Extract the (X, Y) coordinate from the center of the cell holding the provided text.  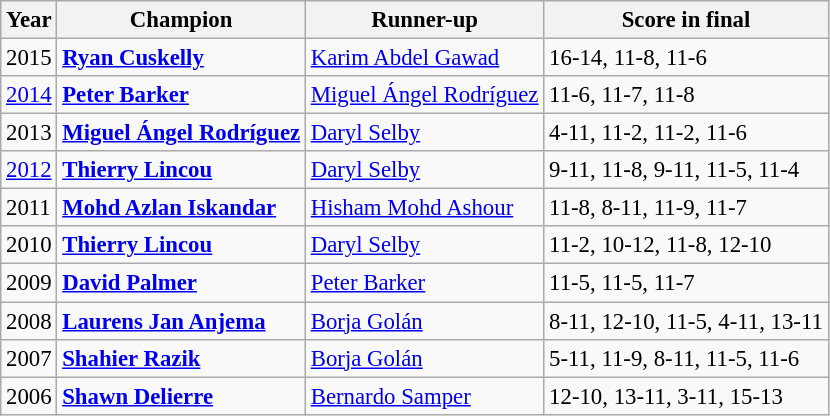
11-8, 8-11, 11-9, 11-7 (686, 208)
Score in final (686, 20)
2010 (29, 245)
Shawn Delierre (182, 396)
Runner-up (424, 20)
9-11, 11-8, 9-11, 11-5, 11-4 (686, 170)
11-2, 10-12, 11-8, 12-10 (686, 245)
Mohd Azlan Iskandar (182, 208)
16-14, 11-8, 11-6 (686, 58)
Year (29, 20)
2013 (29, 133)
5-11, 11-9, 8-11, 11-5, 11-6 (686, 358)
2011 (29, 208)
Ryan Cuskelly (182, 58)
Hisham Mohd Ashour (424, 208)
2007 (29, 358)
David Palmer (182, 283)
Champion (182, 20)
Shahier Razik (182, 358)
2009 (29, 283)
Bernardo Samper (424, 396)
12-10, 13-11, 3-11, 15-13 (686, 396)
2015 (29, 58)
11-5, 11-5, 11-7 (686, 283)
11-6, 11-7, 11-8 (686, 95)
Laurens Jan Anjema (182, 321)
2014 (29, 95)
8-11, 12-10, 11-5, 4-11, 13-11 (686, 321)
4-11, 11-2, 11-2, 11-6 (686, 133)
2012 (29, 170)
2006 (29, 396)
Karim Abdel Gawad (424, 58)
2008 (29, 321)
